Scan for the cell matching the given text and deliver its (x, y) coordinate at center. 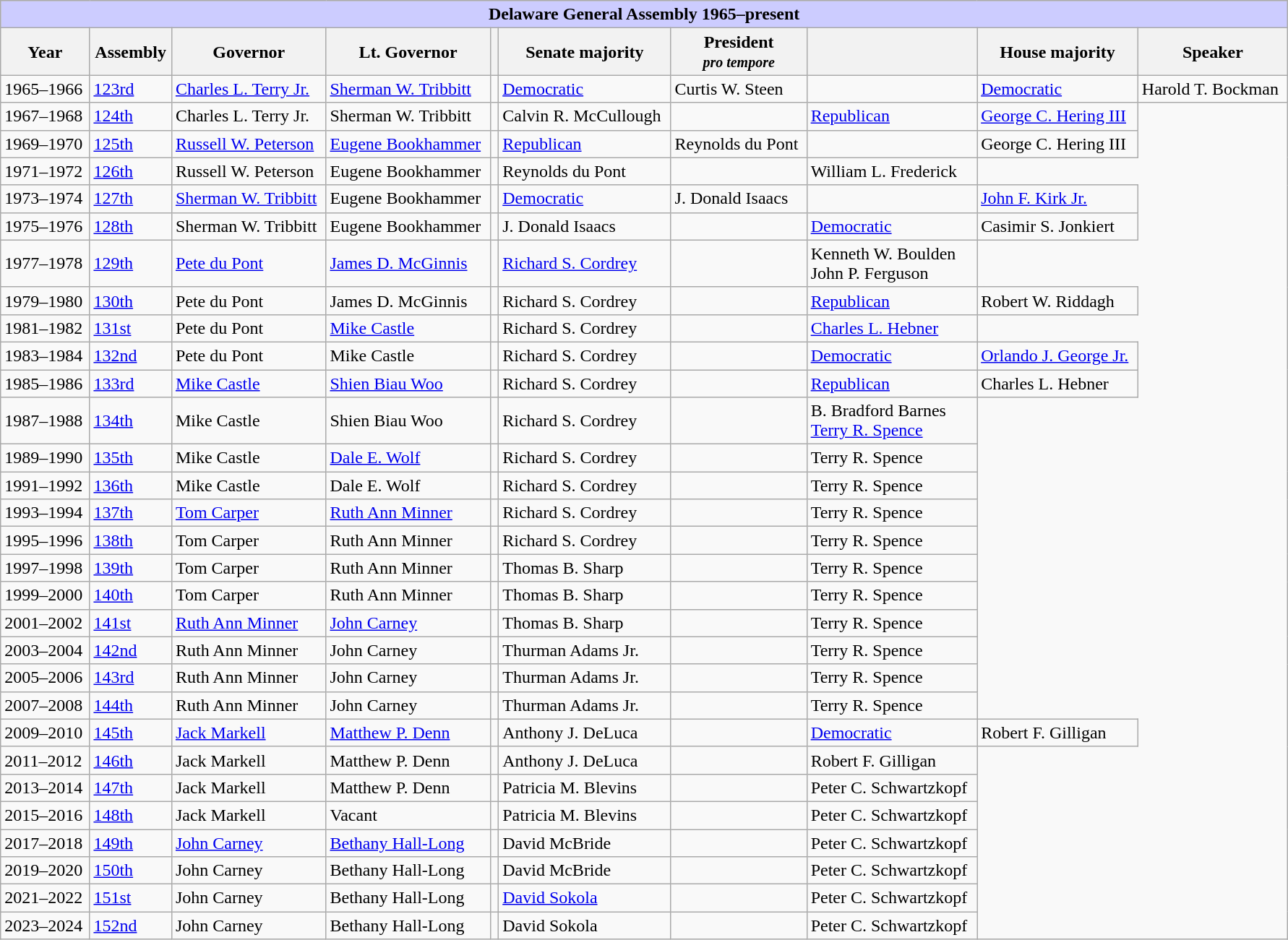
1969–1970 (45, 144)
2019–2020 (45, 871)
126th (131, 171)
Orlando J. George Jr. (1058, 355)
2009–2010 (45, 733)
143rd (131, 678)
William L. Frederick (892, 171)
132nd (131, 355)
Delaware General Assembly 1965–present (645, 14)
125th (131, 144)
152nd (131, 926)
147th (131, 788)
Kenneth W. BouldenJohn P. Ferguson (892, 263)
1977–1978 (45, 263)
1983–1984 (45, 355)
151st (131, 898)
2003–2004 (45, 650)
Lt. Governor (408, 52)
2005–2006 (45, 678)
142nd (131, 650)
2017–2018 (45, 843)
2013–2014 (45, 788)
1973–1974 (45, 199)
Harold T. Bockman (1213, 89)
134th (131, 421)
1971–1972 (45, 171)
150th (131, 871)
128th (131, 226)
1999–2000 (45, 595)
Assembly (131, 52)
B. Bradford BarnesTerry R. Spence (892, 421)
2001–2002 (45, 623)
130th (131, 301)
137th (131, 513)
1997–1998 (45, 568)
Speaker (1213, 52)
124th (131, 116)
1975–1976 (45, 226)
Presidentpro tempore (739, 52)
123rd (131, 89)
John F. Kirk Jr. (1058, 199)
141st (131, 623)
131st (131, 328)
Governor (249, 52)
Calvin R. McCullough (585, 116)
135th (131, 458)
1987–1988 (45, 421)
2015–2016 (45, 815)
1979–1980 (45, 301)
133rd (131, 384)
Robert W. Riddagh (1058, 301)
2007–2008 (45, 705)
139th (131, 568)
2021–2022 (45, 898)
140th (131, 595)
1989–1990 (45, 458)
1995–1996 (45, 540)
1993–1994 (45, 513)
148th (131, 815)
2023–2024 (45, 926)
138th (131, 540)
Casimir S. Jonkiert (1058, 226)
127th (131, 199)
149th (131, 843)
Year (45, 52)
Curtis W. Steen (739, 89)
136th (131, 486)
Vacant (408, 815)
129th (131, 263)
House majority (1058, 52)
Senate majority (585, 52)
1981–1982 (45, 328)
146th (131, 760)
1965–1966 (45, 89)
144th (131, 705)
145th (131, 733)
2011–2012 (45, 760)
1985–1986 (45, 384)
1991–1992 (45, 486)
1967–1968 (45, 116)
